Output the (x, y) coordinate of the center of the cell containing the given text.  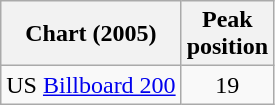
19 (227, 85)
US Billboard 200 (91, 85)
Chart (2005) (91, 34)
Peakposition (227, 34)
